Provide the (X, Y) coordinate of the cell's center where the given text is located.  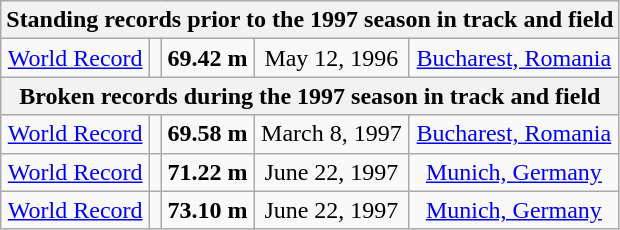
Broken records during the 1997 season in track and field (310, 96)
Standing records prior to the 1997 season in track and field (310, 20)
73.10 m (208, 210)
71.22 m (208, 172)
May 12, 1996 (332, 58)
69.42 m (208, 58)
March 8, 1997 (332, 134)
69.58 m (208, 134)
